Identify which cell holds the provided text, then report its [x, y] central coordinate. 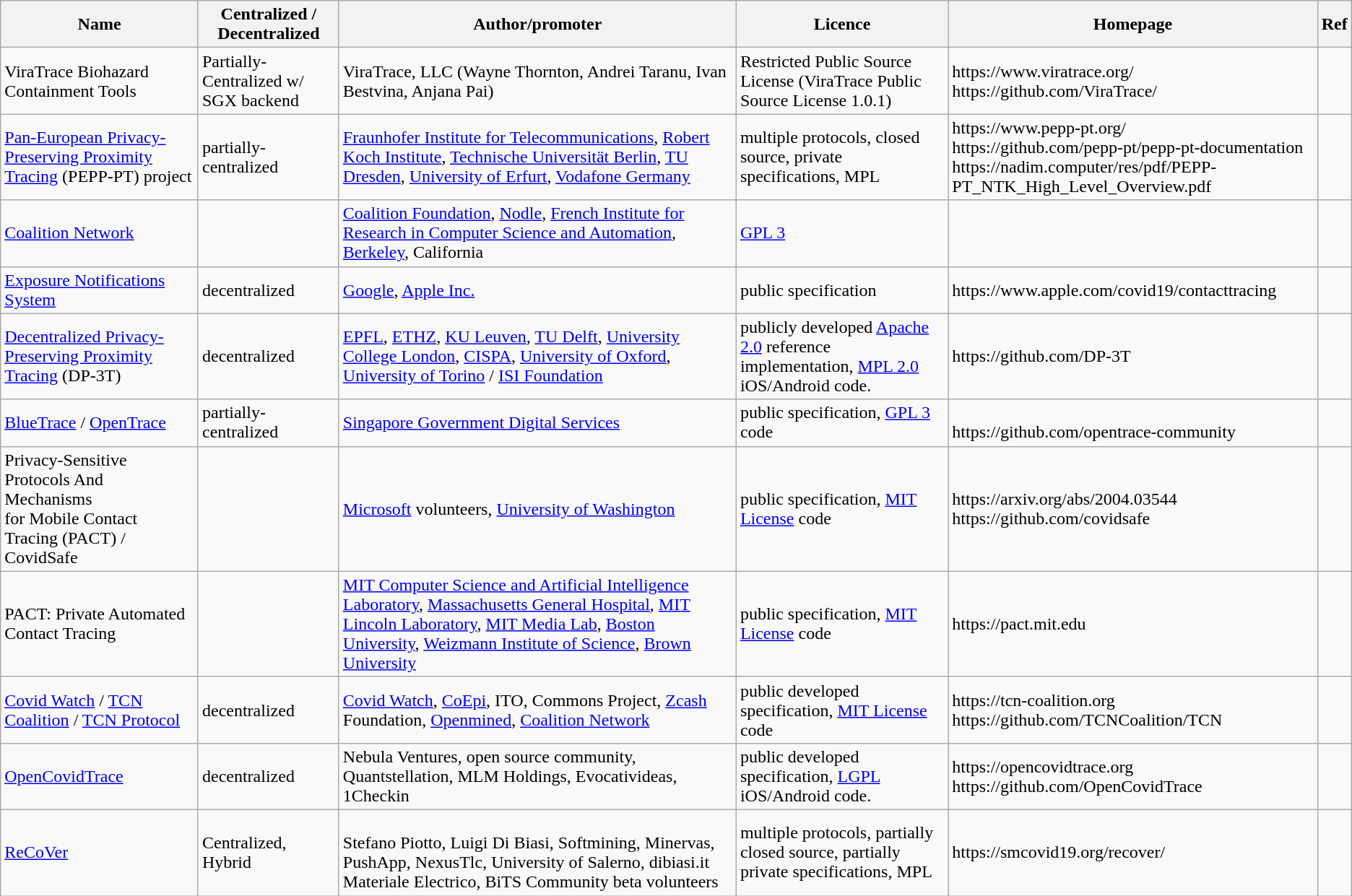
Covid Watch, CoEpi, ITO, Commons Project, Zcash Foundation, Openmined, Coalition Network [537, 710]
multiple protocols, partially closed source, partially private specifications, MPL [842, 852]
public developed specification, MIT License code [842, 710]
Licence [842, 25]
https://www.apple.com/covid19/contacttracing [1132, 290]
ViraTrace Biohazard Containment Tools [100, 81]
https://smcovid19.org/recover/ [1132, 852]
https://opencovidtrace.org https://github.com/OpenCovidTrace [1132, 776]
Decentralized Privacy-Preserving Proximity Tracing (DP-3T) [100, 357]
Singapore Government Digital Services [537, 423]
Fraunhofer Institute for Telecommunications, Robert Koch Institute, Technische Universität Berlin, TU Dresden, University of Erfurt, Vodafone Germany [537, 157]
Partially-Centralized w/ SGX backend [269, 81]
Homepage [1132, 25]
PACT: Private Automated Contact Tracing [100, 624]
Exposure Notifications System [100, 290]
https://www.pepp-pt.org/ https://github.com/pepp-pt/pepp-pt-documentation https://nadim.computer/res/pdf/PEPP-PT_NTK_High_Level_Overview.pdf [1132, 157]
https://tcn-coalition.org https://github.com/TCNCoalition/TCN [1132, 710]
Pan-European Privacy-Preserving Proximity Tracing (PEPP-PT) project [100, 157]
publicly developed Apache 2.0 reference implementation, MPL 2.0 iOS/Android code. [842, 357]
Author/promoter [537, 25]
Centralized / Decentralized [269, 25]
GPL 3 [842, 233]
https://pact.mit.edu [1132, 624]
Microsoft volunteers, University of Washington [537, 508]
public developed specification, LGPL iOS/Android code. [842, 776]
Google, Apple Inc. [537, 290]
Privacy-Sensitive Protocols And Mechanismsfor Mobile Contact Tracing (PACT) / CovidSafe [100, 508]
Covid Watch / TCN Coalition / TCN Protocol [100, 710]
Centralized, Hybrid [269, 852]
public specification, GPL 3 code [842, 423]
multiple protocols, closed source, private specifications, MPL [842, 157]
Name [100, 25]
Coalition Network [100, 233]
public specification [842, 290]
Restricted Public Source License (ViraTrace Public Source License 1.0.1) [842, 81]
Coalition Foundation, Nodle, French Institute for Research in Computer Science and Automation, Berkeley, California [537, 233]
ReCoVer [100, 852]
EPFL, ETHZ, KU Leuven, TU Delft, University College London, CISPA, University of Oxford, University of Torino / ISI Foundation [537, 357]
Ref [1335, 25]
ViraTrace, LLC (Wayne Thornton, Andrei Taranu, Ivan Bestvina, Anjana Pai) [537, 81]
OpenCovidTrace [100, 776]
https://www.viratrace.org/https://github.com/ViraTrace/ [1132, 81]
Nebula Ventures, open source community, Quantstellation, MLM Holdings, Evocativideas, 1Checkin [537, 776]
https://github.com/opentrace-community [1132, 423]
https://arxiv.org/abs/2004.03544 https://github.com/covidsafe [1132, 508]
BlueTrace / OpenTrace [100, 423]
https://github.com/DP-3T [1132, 357]
